From the cell containing the given text, extract its center point as [X, Y] coordinate. 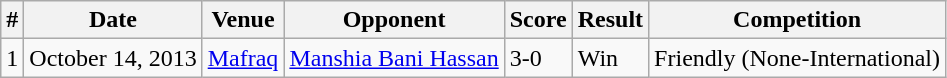
Manshia Bani Hassan [394, 58]
Competition [798, 20]
Opponent [394, 20]
3-0 [538, 58]
# [12, 20]
Date [113, 20]
1 [12, 58]
October 14, 2013 [113, 58]
Win [610, 58]
Friendly (None-International) [798, 58]
Score [538, 20]
Mafraq [243, 58]
Result [610, 20]
Venue [243, 20]
